Return (X, Y) of the center of cell containing provided text 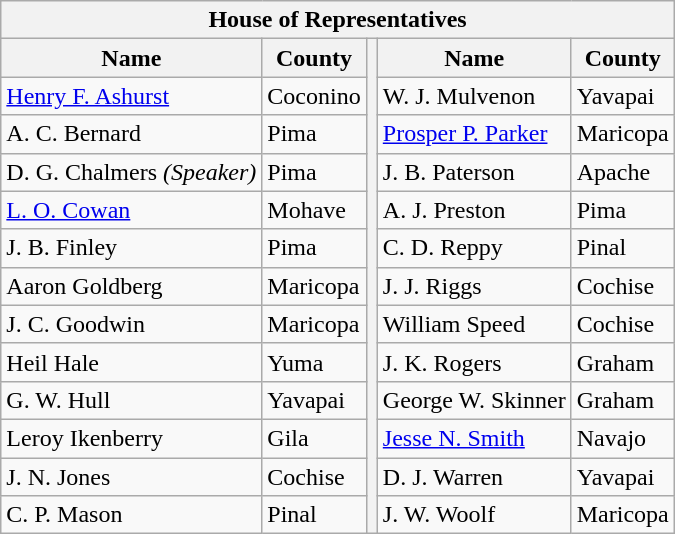
Aaron Goldberg (132, 286)
D. J. Warren (474, 477)
G. W. Hull (132, 400)
Gila (314, 438)
Yuma (314, 362)
J. C. Goodwin (132, 324)
Heil Hale (132, 362)
Coconino (314, 96)
J. W. Woolf (474, 515)
J. K. Rogers (474, 362)
Leroy Ikenberry (132, 438)
C. D. Reppy (474, 248)
A. C. Bernard (132, 134)
House of Representatives (338, 20)
J. N. Jones (132, 477)
L. O. Cowan (132, 210)
Jesse N. Smith (474, 438)
C. P. Mason (132, 515)
William Speed (474, 324)
Navajo (622, 438)
Prosper P. Parker (474, 134)
J. J. Riggs (474, 286)
Apache (622, 172)
J. B. Finley (132, 248)
D. G. Chalmers (Speaker) (132, 172)
Mohave (314, 210)
A. J. Preston (474, 210)
George W. Skinner (474, 400)
J. B. Paterson (474, 172)
W. J. Mulvenon (474, 96)
Henry F. Ashurst (132, 96)
